Capture the cell that displays the provided text and extract its [x, y] central coordinate. 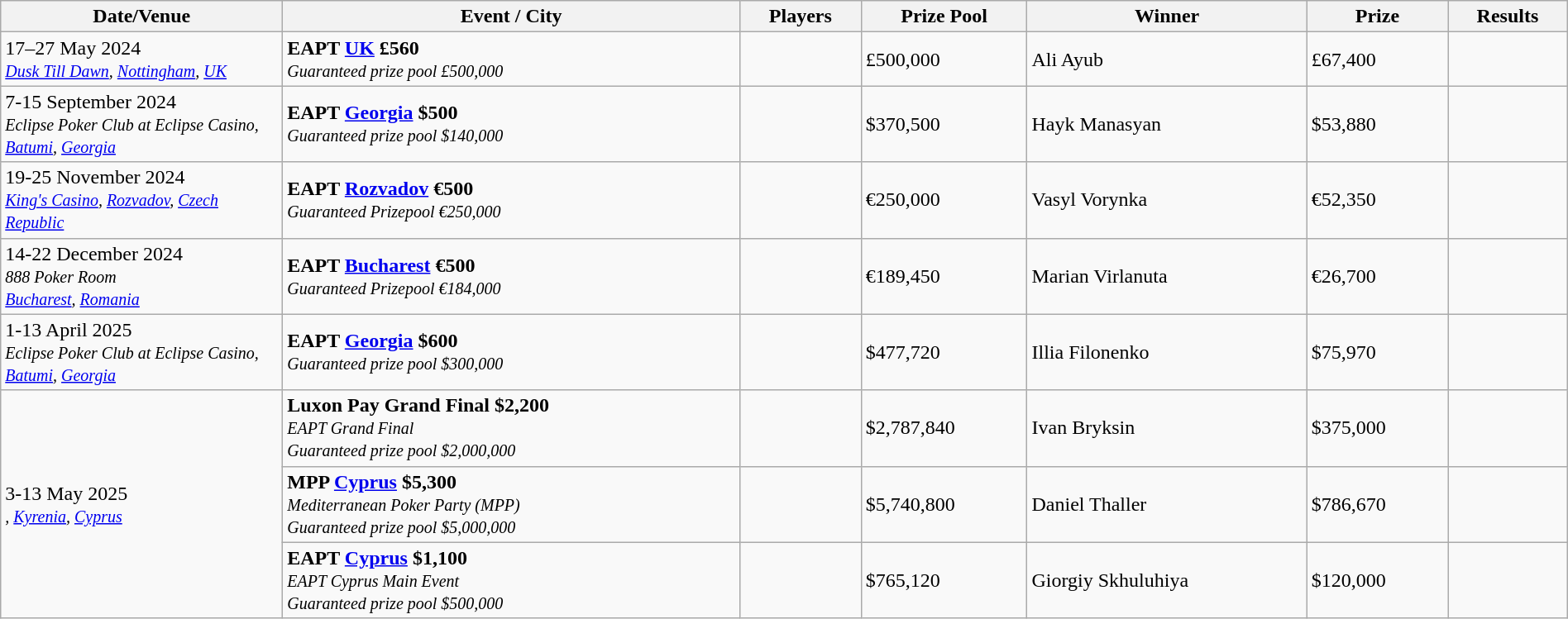
€52,350 [1377, 200]
7-15 September 2024Eclipse Poker Club at Eclipse Casino, Batumi, Georgia [142, 124]
Marian Virlanuta [1167, 276]
Luxon Pay Grand Final $2,200EAPT Grand FinalGuaranteed prize pool $2,000,000 [511, 428]
Results [1508, 17]
EAPT Rozvadov €500Guaranteed Prizepool €250,000 [511, 200]
17–27 May 2024Dusk Till Dawn, Nottingham, UK [142, 60]
Illia Filonenko [1167, 352]
$5,740,800 [944, 504]
Ali Ayub [1167, 60]
14-22 December 2024888 Poker RoomBucharest, Romania [142, 276]
Winner [1167, 17]
$53,880 [1377, 124]
£67,400 [1377, 60]
$765,120 [944, 580]
Giorgiy Skhuluhiya [1167, 580]
Hayk Manasyan [1167, 124]
EAPT Georgia $600Guaranteed prize pool $300,000 [511, 352]
Prize Pool [944, 17]
$786,670 [1377, 504]
Daniel Thaller [1167, 504]
Event / City [511, 17]
$477,720 [944, 352]
$375,000 [1377, 428]
$2,787,840 [944, 428]
EAPT Bucharest €500Guaranteed Prizepool €184,000 [511, 276]
Vasyl Vorynka [1167, 200]
£500,000 [944, 60]
€189,450 [944, 276]
Players [801, 17]
EAPT UK £560Guaranteed prize pool £500,000 [511, 60]
Prize [1377, 17]
€250,000 [944, 200]
EAPT Georgia $500Guaranteed prize pool $140,000 [511, 124]
$75,970 [1377, 352]
MPP Cyprus $5,300Mediterranean Poker Party (MPP)Guaranteed prize pool $5,000,000 [511, 504]
Ivan Bryksin [1167, 428]
1-13 April 2025Eclipse Poker Club at Eclipse Casino, Batumi, Georgia [142, 352]
Date/Venue [142, 17]
19-25 November 2024King's Casino, Rozvadov, Czech Republic [142, 200]
EAPT Cyprus $1,100EAPT Cyprus Main EventGuaranteed prize pool $500,000 [511, 580]
$370,500 [944, 124]
€26,700 [1377, 276]
3-13 May 2025, Kyrenia, Cyprus [142, 504]
$120,000 [1377, 580]
